Determine the (X, Y) coordinate at the center of the cell enclosing the given text.  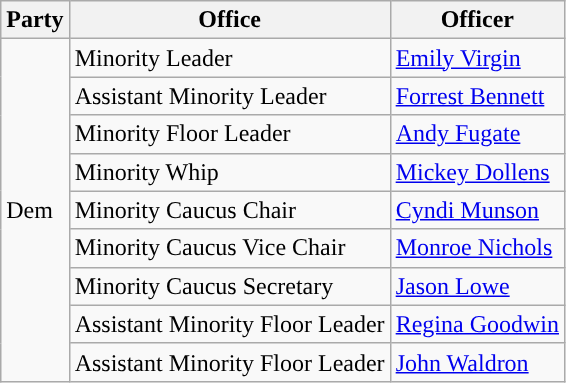
Forrest Bennett (477, 96)
Mickey Dollens (477, 172)
Minority Leader (230, 58)
Dem (35, 210)
Office (230, 20)
John Waldron (477, 362)
Assistant Minority Leader (230, 96)
Regina Goodwin (477, 324)
Officer (477, 20)
Andy Fugate (477, 134)
Minority Caucus Secretary (230, 286)
Cyndi Munson (477, 210)
Minority Caucus Vice Chair (230, 248)
Minority Whip (230, 172)
Jason Lowe (477, 286)
Monroe Nichols (477, 248)
Minority Floor Leader (230, 134)
Minority Caucus Chair (230, 210)
Emily Virgin (477, 58)
Party (35, 20)
